Provide the [X, Y] coordinate of the cell's center where the given text is located.  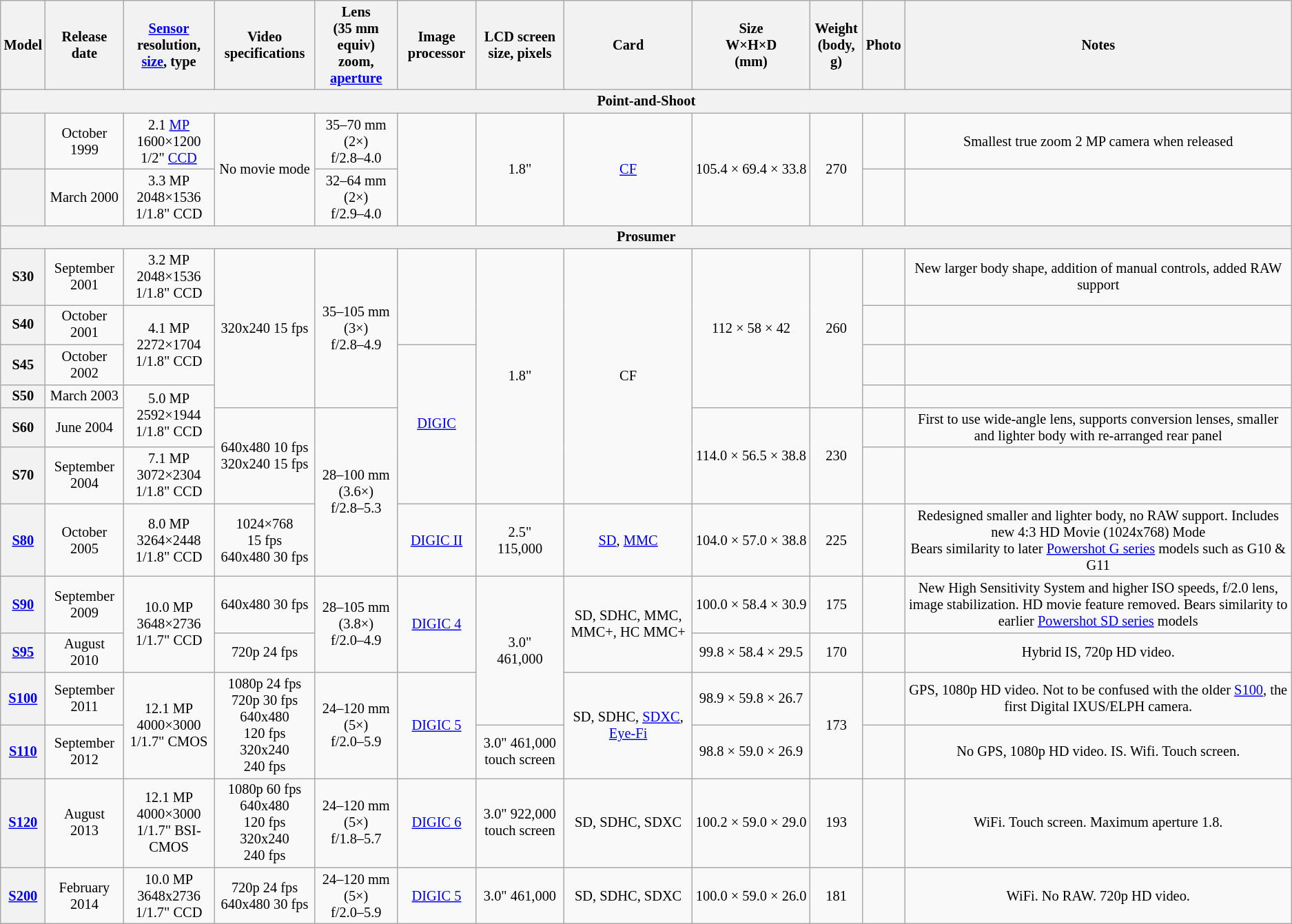
640x480 30 fps [265, 604]
S40 [23, 325]
24–120 mm (5×)f/1.8–5.7 [356, 823]
3.2 MP2048×15361/1.8" CCD [169, 277]
August 2010 [84, 653]
September 2001 [84, 277]
10.0 MP3648×27361/1.7" CCD [169, 624]
October 1999 [84, 141]
Releasedate [84, 45]
320x240 15 fps [265, 328]
5.0 MP2592×19441/1.8" CCD [169, 416]
2.1 MP1600×12001/2" CCD [169, 141]
First to use wide-angle lens, supports conversion lenses, smaller and lighter body with re-arranged rear panel [1098, 427]
SizeW×H×D(mm) [751, 45]
3.0" 461,000 touch screen [520, 751]
Sensorresolution, size, type [169, 45]
8.0 MP3264×24481/1.8" CCD [169, 540]
SD, SDHC, MMC, MMC+, HC MMC+ [628, 624]
720p 24 fps [265, 653]
June 2004 [84, 427]
Card [628, 45]
S80 [23, 540]
October 2002 [84, 365]
181 [837, 896]
March 2003 [84, 396]
Model [23, 45]
Lens (35 mm equiv)zoom, aperture [356, 45]
S30 [23, 277]
104.0 × 57.0 × 38.8 [751, 540]
October 2005 [84, 540]
1080p 24 fps720p 30 fps640x480 120 fps320x240 240 fps [265, 726]
Smallest true zoom 2 MP camera when released [1098, 141]
12.1 MP4000×30001/1.7" CMOS [169, 726]
99.8 × 58.4 × 29.5 [751, 653]
S95 [23, 653]
2.5"115,000 [520, 540]
100.2 × 59.0 × 29.0 [751, 823]
SD, SDHC, SDXC, Eye-Fi [628, 726]
DIGIC 4 [437, 624]
DIGIC 6 [437, 823]
Hybrid IS, 720p HD video. [1098, 653]
193 [837, 823]
GPS, 1080p HD video. Not to be confused with the older S100, the first Digital IXUS/ELPH camera. [1098, 699]
Notes [1098, 45]
S90 [23, 604]
112 × 58 × 42 [751, 328]
S100 [23, 699]
3.3 MP2048×15361/1.8" CCD [169, 197]
Point-and-Shoot [646, 101]
170 [837, 653]
3.0" 922,000 touch screen [520, 823]
S120 [23, 823]
New larger body shape, addition of manual controls, added RAW support [1098, 277]
100.0 × 58.4 × 30.9 [751, 604]
No GPS, 1080p HD video. IS. Wifi. Touch screen. [1098, 751]
1024×768 15 fps640x480 30 fps [265, 540]
105.4 × 69.4 × 33.8 [751, 170]
260 [837, 328]
Weight(body, g) [837, 45]
S45 [23, 365]
175 [837, 604]
S60 [23, 427]
35–105 mm (3×)f/2.8–4.9 [356, 328]
230 [837, 455]
35–70 mm (2×)f/2.8–4.0 [356, 141]
3.0" 461,000 [520, 896]
No movie mode [265, 170]
1080p 60 fps640x480 120 fps320x240 240 fps [265, 823]
September 2011 [84, 699]
S70 [23, 475]
DIGIC [437, 424]
32–64 mm (2×)f/2.9–4.0 [356, 197]
September 2004 [84, 475]
WiFi. Touch screen. Maximum aperture 1.8. [1098, 823]
March 2000 [84, 197]
114.0 × 56.5 × 38.8 [751, 455]
DIGIC II [437, 540]
S110 [23, 751]
100.0 × 59.0 × 26.0 [751, 896]
SD, MMC [628, 540]
3.0"461,000 [520, 650]
28–100 mm (3.6×)f/2.8–5.3 [356, 492]
720p 24 fps640x480 30 fps [265, 896]
225 [837, 540]
7.1 MP3072×23041/1.8" CCD [169, 475]
October 2001 [84, 325]
WiFi. No RAW. 720p HD video. [1098, 896]
4.1 MP2272×17041/1.8" CCD [169, 345]
98.8 × 59.0 × 26.9 [751, 751]
Prosumer [646, 237]
270 [837, 170]
10.0 MP3648x27361/1.7" CCD [169, 896]
S200 [23, 896]
S50 [23, 396]
98.9 × 59.8 × 26.7 [751, 699]
September 2012 [84, 751]
640x480 10 fps320x240 15 fps [265, 455]
LCD screensize, pixels [520, 45]
173 [837, 726]
Photo [883, 45]
Image processor [437, 45]
12.1 MP4000×30001/1.7" BSI-CMOS [169, 823]
February 2014 [84, 896]
September 2009 [84, 604]
28–105 mm (3.8×)f/2.0–4.9 [356, 624]
August 2013 [84, 823]
Video specifications [265, 45]
